Locate the cell with the specified text and output its [x, y] center coordinate. 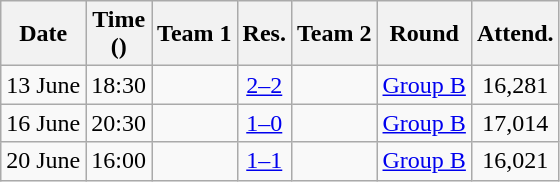
2–2 [264, 85]
Res. [264, 34]
Round [424, 34]
17,014 [515, 123]
16,021 [515, 161]
20:30 [119, 123]
Attend. [515, 34]
18:30 [119, 85]
20 June [44, 161]
Team 2 [334, 34]
1–1 [264, 161]
16,281 [515, 85]
Time () [119, 34]
16 June [44, 123]
Team 1 [195, 34]
Date [44, 34]
1–0 [264, 123]
16:00 [119, 161]
13 June [44, 85]
